From the cell containing the given text, extract its center point as (X, Y) coordinate. 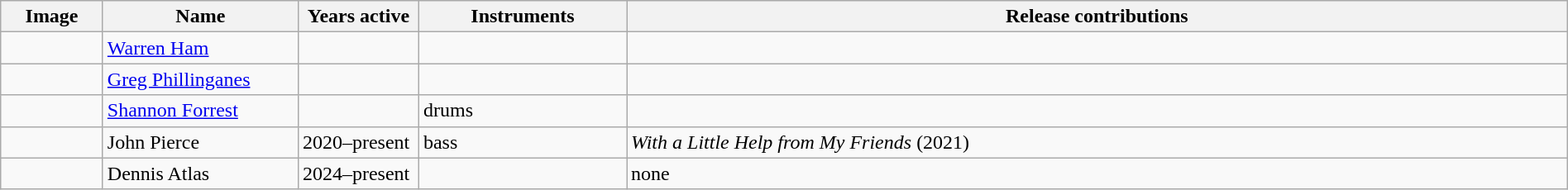
Instruments (523, 17)
2020–present (358, 142)
Years active (358, 17)
Image (52, 17)
drums (523, 111)
With a Little Help from My Friends (2021) (1097, 142)
Name (200, 17)
John Pierce (200, 142)
Warren Ham (200, 48)
Greg Phillinganes (200, 79)
none (1097, 173)
Dennis Atlas (200, 173)
bass (523, 142)
Release contributions (1097, 17)
2024–present (358, 173)
Shannon Forrest (200, 111)
